For the text-containing cell, return its midpoint in [x, y] coordinate format. 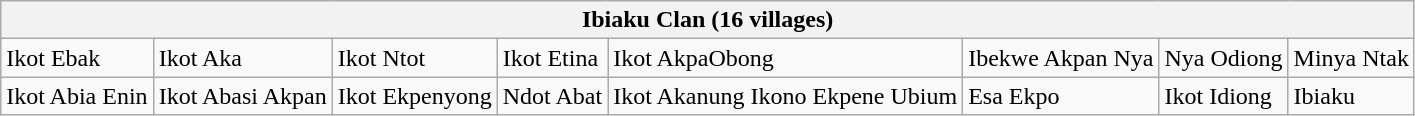
Ikot AkpaObong [786, 58]
Ikot Abasi Akpan [242, 96]
Ndot Abat [552, 96]
Ibiaku [1351, 96]
Nya Odiong [1224, 58]
Ikot Akanung Ikono Ekpene Ubium [786, 96]
Ikot Abia Enin [77, 96]
Ibiaku Clan (16 villages) [708, 20]
Ibekwe Akpan Nya [1061, 58]
Ikot Ntot [414, 58]
Ikot Ekpenyong [414, 96]
Ikot Ebak [77, 58]
Esa Ekpo [1061, 96]
Ikot Etina [552, 58]
Minya Ntak [1351, 58]
Ikot Aka [242, 58]
Ikot Idiong [1224, 96]
